Find where the given text appears and provide that cell's center as [X, Y] coordinate. 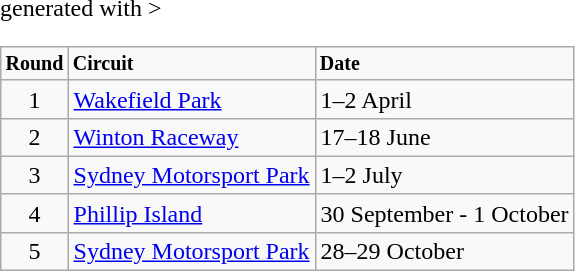
1–2 July [444, 175]
Winton Raceway [192, 137]
1–2 April [444, 99]
1 [34, 99]
30 September - 1 October [444, 213]
Phillip Island [192, 213]
17–18 June [444, 137]
3 [34, 175]
Date [444, 64]
2 [34, 137]
5 [34, 251]
Round [34, 64]
Wakefield Park [192, 99]
28–29 October [444, 251]
4 [34, 213]
Circuit [192, 64]
